From the cell containing the given text, extract its center point as (X, Y) coordinate. 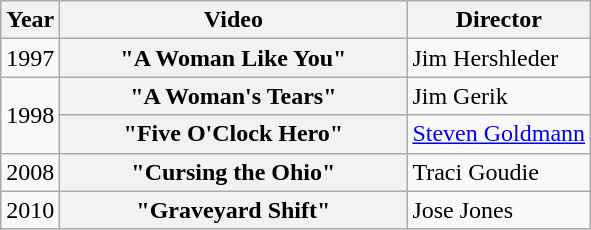
Jim Hershleder (499, 58)
"Graveyard Shift" (234, 210)
"A Woman Like You" (234, 58)
Jim Gerik (499, 96)
Steven Goldmann (499, 134)
2010 (30, 210)
Director (499, 20)
"Five O'Clock Hero" (234, 134)
Video (234, 20)
"Cursing the Ohio" (234, 172)
Traci Goudie (499, 172)
Jose Jones (499, 210)
"A Woman's Tears" (234, 96)
2008 (30, 172)
1997 (30, 58)
Year (30, 20)
1998 (30, 115)
